Detect which cell encompasses the target text, then output its [x, y] center coordinate. 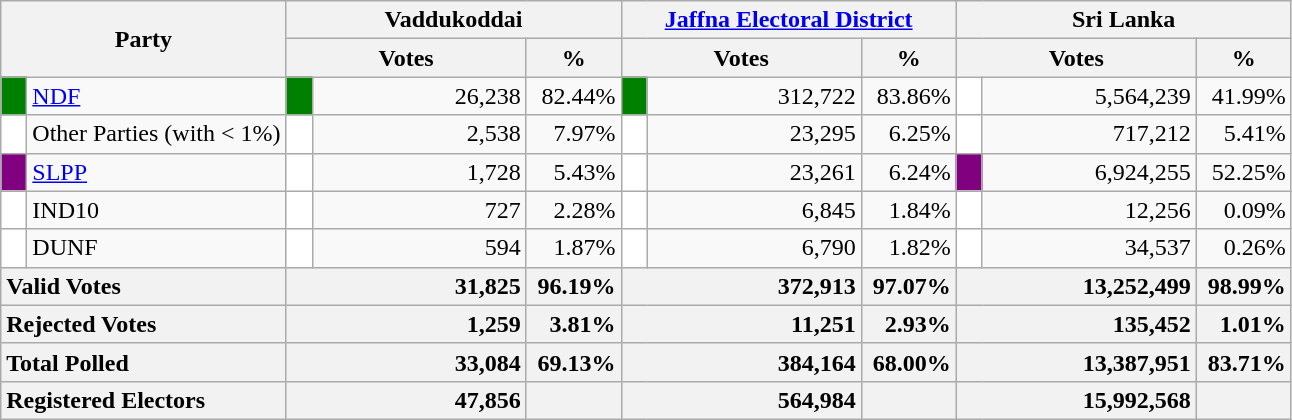
Jaffna Electoral District [788, 20]
6.25% [908, 134]
52.25% [1244, 172]
13,387,951 [1076, 362]
5.41% [1244, 134]
135,452 [1076, 324]
372,913 [741, 286]
Sri Lanka [1124, 20]
0.09% [1244, 210]
47,856 [406, 400]
1,259 [406, 324]
594 [419, 248]
SLPP [156, 172]
15,992,568 [1076, 400]
26,238 [419, 96]
7.97% [574, 134]
13,252,499 [1076, 286]
2.28% [574, 210]
2.93% [908, 324]
1.84% [908, 210]
33,084 [406, 362]
Rejected Votes [144, 324]
Valid Votes [144, 286]
717,212 [1089, 134]
1.82% [908, 248]
6,845 [754, 210]
5.43% [574, 172]
1.01% [1244, 324]
384,164 [741, 362]
69.13% [574, 362]
12,256 [1089, 210]
23,261 [754, 172]
98.99% [1244, 286]
31,825 [406, 286]
34,537 [1089, 248]
0.26% [1244, 248]
564,984 [741, 400]
6.24% [908, 172]
2,538 [419, 134]
68.00% [908, 362]
3.81% [574, 324]
IND10 [156, 210]
DUNF [156, 248]
312,722 [754, 96]
1.87% [574, 248]
41.99% [1244, 96]
Total Polled [144, 362]
Vaddukoddai [454, 20]
1,728 [419, 172]
82.44% [574, 96]
83.86% [908, 96]
NDF [156, 96]
727 [419, 210]
23,295 [754, 134]
97.07% [908, 286]
11,251 [741, 324]
Party [144, 39]
5,564,239 [1089, 96]
6,790 [754, 248]
83.71% [1244, 362]
6,924,255 [1089, 172]
96.19% [574, 286]
Registered Electors [144, 400]
Other Parties (with < 1%) [156, 134]
